Scan for the cell matching the given text and deliver its (X, Y) coordinate at center. 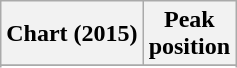
Chart (2015) (72, 34)
Peakposition (189, 34)
